From the cell containing the given text, extract its center point as (X, Y) coordinate. 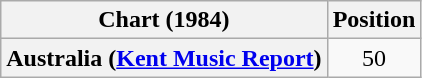
Australia (Kent Music Report) (164, 58)
Chart (1984) (164, 20)
50 (374, 58)
Position (374, 20)
